Output the [X, Y] coordinate of the center of the cell containing the given text.  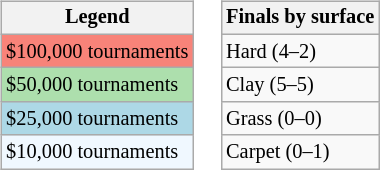
Carpet (0–1) [300, 152]
$25,000 tournaments [97, 119]
$50,000 tournaments [97, 85]
$100,000 tournaments [97, 51]
Legend [97, 18]
Finals by surface [300, 18]
$10,000 tournaments [97, 152]
Grass (0–0) [300, 119]
Clay (5–5) [300, 85]
Hard (4–2) [300, 51]
